Pinpoint the cell where the given text exists, returning its (x, y) midpoint coordinate. 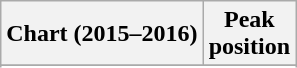
Chart (2015–2016) (102, 34)
Peakposition (249, 34)
